For the text-containing cell, return its midpoint in [X, Y] coordinate format. 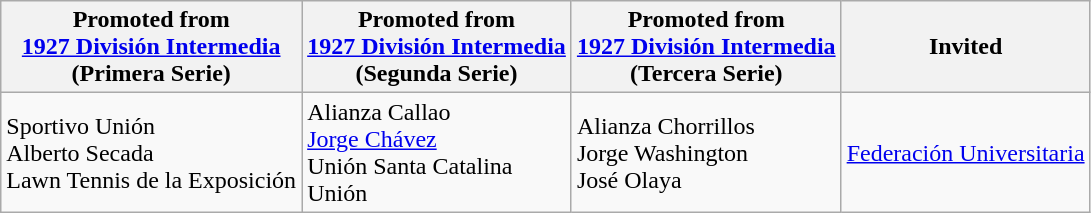
Sportivo Unión Alberto Secada Lawn Tennis de la Exposición [152, 152]
Federación Universitaria [966, 152]
Promoted from1927 División Intermedia(Tercera Serie) [706, 47]
Alianza Chorrillos Jorge Washington José Olaya [706, 152]
Alianza Callao Jorge Chávez Unión Santa Catalina Unión [437, 152]
Promoted from1927 División Intermedia(Segunda Serie) [437, 47]
Promoted from1927 División Intermedia(Primera Serie) [152, 47]
Invited [966, 47]
